Find where the given text appears and provide that cell's center as [X, Y] coordinate. 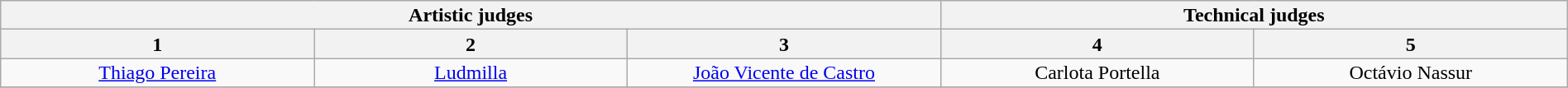
Carlota Portella [1097, 72]
2 [471, 44]
Thiago Pereira [157, 72]
João Vicente de Castro [784, 72]
4 [1097, 44]
Technical judges [1254, 15]
3 [784, 44]
1 [157, 44]
Octávio Nassur [1411, 72]
Artistic judges [471, 15]
Ludmilla [471, 72]
5 [1411, 44]
